Return [x, y] of the center of cell containing provided text 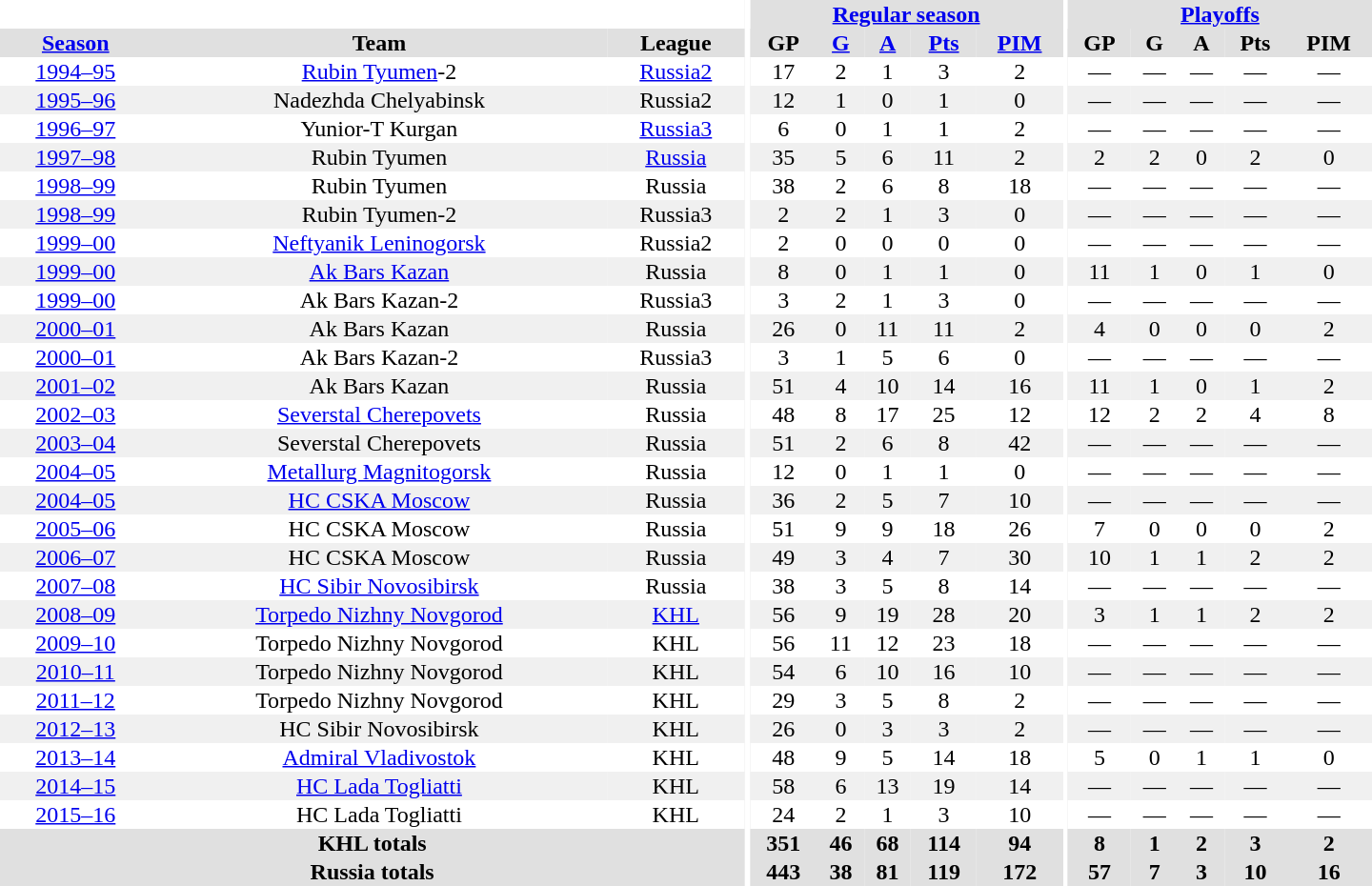
94 [1019, 843]
24 [783, 815]
KHL totals [372, 843]
35 [783, 157]
57 [1100, 872]
Team [379, 43]
2008–09 [76, 614]
13 [888, 786]
Playoffs [1220, 14]
1994–95 [76, 71]
30 [1019, 557]
351 [783, 843]
2003–04 [76, 443]
54 [783, 672]
1995–96 [76, 100]
1997–98 [76, 157]
2005–06 [76, 529]
443 [783, 872]
172 [1019, 872]
Russia totals [372, 872]
2012–13 [76, 729]
League [676, 43]
1996–97 [76, 129]
2010–11 [76, 672]
Nadezhda Chelyabinsk [379, 100]
25 [943, 414]
119 [943, 872]
Metallurg Magnitogorsk [379, 472]
Admiral Vladivostok [379, 757]
42 [1019, 443]
2014–15 [76, 786]
2001–02 [76, 386]
36 [783, 500]
28 [943, 614]
58 [783, 786]
46 [840, 843]
Regular season [907, 14]
Yunior-T Kurgan [379, 129]
Season [76, 43]
2013–14 [76, 757]
81 [888, 872]
2007–08 [76, 586]
Neftyanik Leninogorsk [379, 243]
114 [943, 843]
20 [1019, 614]
2006–07 [76, 557]
2015–16 [76, 815]
23 [943, 643]
29 [783, 700]
2002–03 [76, 414]
68 [888, 843]
49 [783, 557]
2011–12 [76, 700]
2009–10 [76, 643]
